Detect which cell encompasses the target text, then output its [x, y] center coordinate. 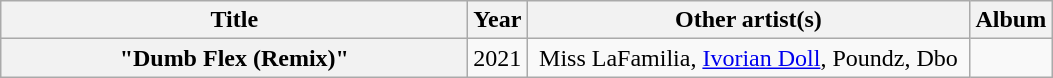
Year [498, 20]
Album [1011, 20]
Title [234, 20]
2021 [498, 58]
Other artist(s) [748, 20]
"Dumb Flex (Remix)" [234, 58]
Miss LaFamilia, Ivorian Doll, Poundz, Dbo [748, 58]
